Capture the cell that displays the provided text and extract its (x, y) central coordinate. 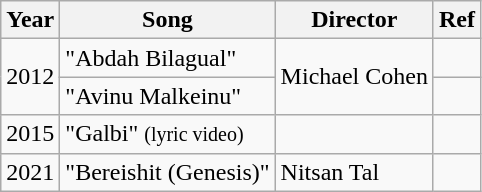
"Galbi" (lyric video) (168, 134)
Year (30, 20)
2012 (30, 77)
"Bereishit (Genesis)" (168, 172)
Ref (456, 20)
Michael Cohen (354, 77)
Director (354, 20)
2015 (30, 134)
"Abdah Bilagual" (168, 58)
"Avinu Malkeinu" (168, 96)
Song (168, 20)
Nitsan Tal (354, 172)
2021 (30, 172)
